For the text-containing cell, return its midpoint in [x, y] coordinate format. 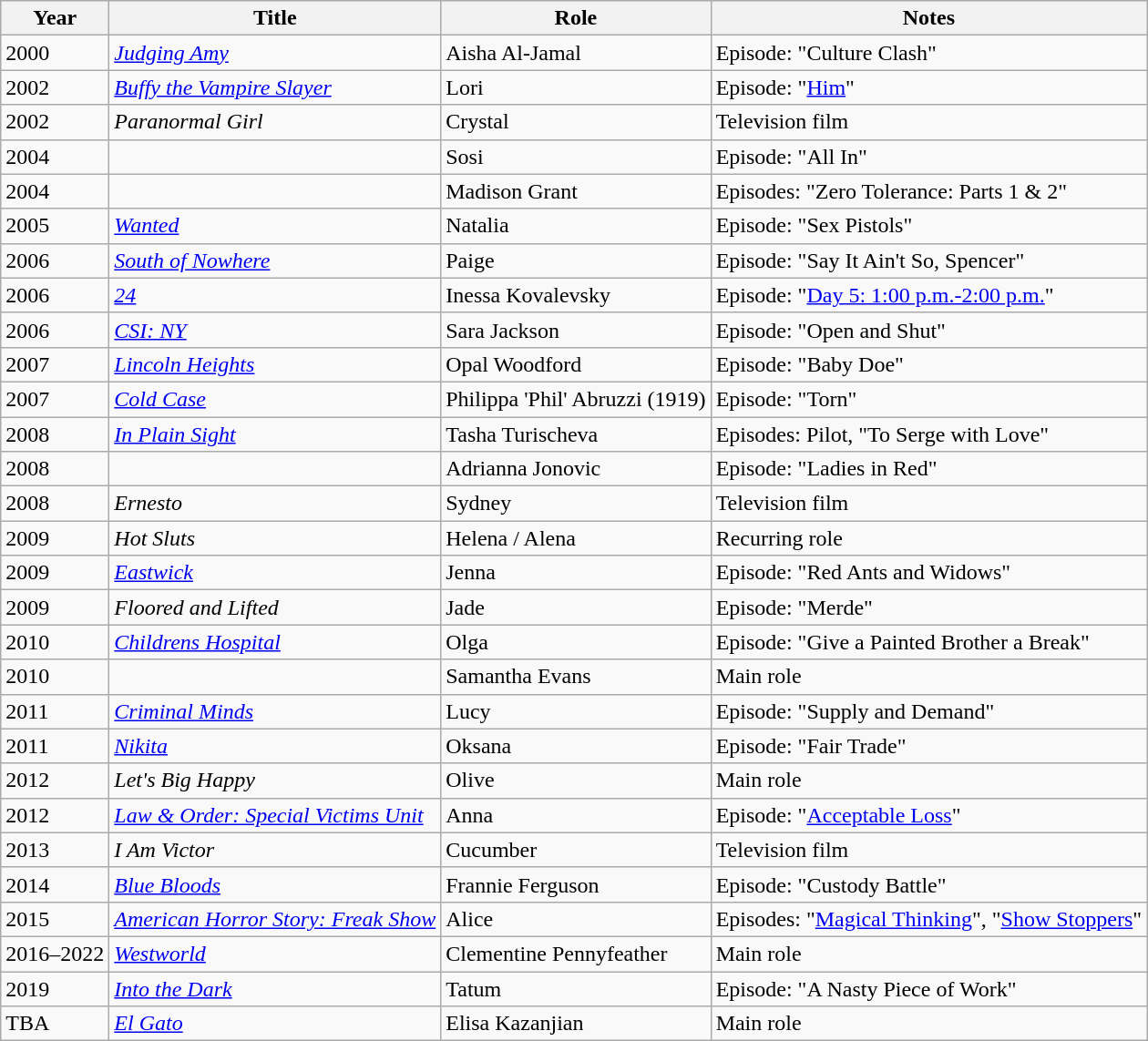
TBA [55, 1024]
Lincoln Heights [275, 364]
Cucumber [576, 850]
Episode: "Sex Pistols" [928, 226]
Notes [928, 18]
Cold Case [275, 399]
Year [55, 18]
Judging Amy [275, 53]
2019 [55, 988]
Tasha Turischeva [576, 434]
2005 [55, 226]
Episode: "A Nasty Piece of Work" [928, 988]
Role [576, 18]
Eastwick [275, 573]
Episode: "Him" [928, 87]
Alice [576, 919]
Blue Bloods [275, 884]
Philippa 'Phil' Abruzzi (1919) [576, 399]
I Am Victor [275, 850]
In Plain Sight [275, 434]
Helena / Alena [576, 538]
Westworld [275, 954]
Jenna [576, 573]
Episode: "Supply and Demand" [928, 711]
Tatum [576, 988]
Episode: "Culture Clash" [928, 53]
2013 [55, 850]
Sydney [576, 504]
Adrianna Jonovic [576, 469]
24 [275, 295]
Aisha Al-Jamal [576, 53]
Title [275, 18]
Episode: "Say It Ain't So, Spencer" [928, 260]
Childrens Hospital [275, 642]
Episode: "Red Ants and Widows" [928, 573]
Episode: "Day 5: 1:00 p.m.-2:00 p.m." [928, 295]
Episode: "Ladies in Red" [928, 469]
Episode: "Merde" [928, 607]
Episode: "Custody Battle" [928, 884]
2000 [55, 53]
Olive [576, 781]
Episodes: "Magical Thinking", "Show Stoppers" [928, 919]
Into the Dark [275, 988]
Elisa Kazanjian [576, 1024]
Floored and Lifted [275, 607]
Hot Sluts [275, 538]
Episode: "Acceptable Loss" [928, 815]
Criminal Minds [275, 711]
Episode: "Open and Shut" [928, 330]
Samantha Evans [576, 677]
Inessa Kovalevsky [576, 295]
South of Nowhere [275, 260]
CSI: NY [275, 330]
Jade [576, 607]
Opal Woodford [576, 364]
Paige [576, 260]
Crystal [576, 122]
Lori [576, 87]
Clementine Pennyfeather [576, 954]
Lucy [576, 711]
Let's Big Happy [275, 781]
Olga [576, 642]
Natalia [576, 226]
Paranormal Girl [275, 122]
Wanted [275, 226]
Ernesto [275, 504]
Law & Order: Special Victims Unit [275, 815]
2015 [55, 919]
American Horror Story: Freak Show [275, 919]
Nikita [275, 746]
Episode: "All In" [928, 157]
Frannie Ferguson [576, 884]
Episode: "Give a Painted Brother a Break" [928, 642]
2014 [55, 884]
Episode: "Fair Trade" [928, 746]
Oksana [576, 746]
Episode: "Torn" [928, 399]
Sara Jackson [576, 330]
Madison Grant [576, 191]
El Gato [275, 1024]
Anna [576, 815]
Episode: "Baby Doe" [928, 364]
Episodes: Pilot, "To Serge with Love" [928, 434]
Buffy the Vampire Slayer [275, 87]
Recurring role [928, 538]
Episodes: "Zero Tolerance: Parts 1 & 2" [928, 191]
Sosi [576, 157]
2016–2022 [55, 954]
